Capture the cell that displays the provided text and extract its [x, y] central coordinate. 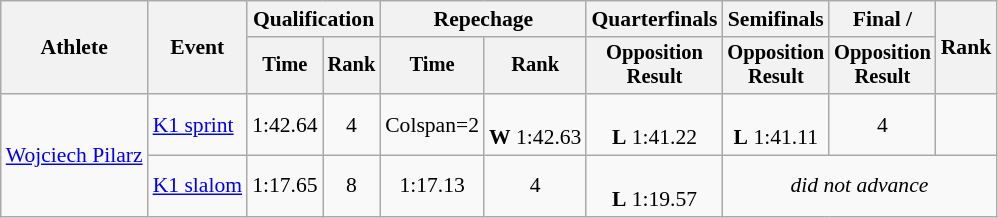
1:17.65 [284, 186]
L 1:19.57 [654, 186]
8 [352, 186]
Repechage [483, 19]
K1 slalom [198, 186]
did not advance [860, 186]
K1 sprint [198, 124]
L 1:41.22 [654, 124]
Colspan=2 [432, 124]
Qualification [314, 19]
L 1:41.11 [776, 124]
Final / [882, 19]
Event [198, 48]
Quarterfinals [654, 19]
Athlete [74, 48]
1:42.64 [284, 124]
Wojciech Pilarz [74, 155]
1:17.13 [432, 186]
Semifinals [776, 19]
W 1:42.63 [535, 124]
